Find where the given text appears and provide that cell's center as (X, Y) coordinate. 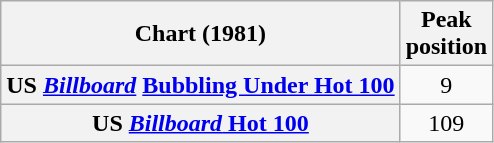
US Billboard Hot 100 (200, 123)
US Billboard Bubbling Under Hot 100 (200, 85)
9 (446, 85)
109 (446, 123)
Chart (1981) (200, 34)
Peakposition (446, 34)
